Find where the given text appears and provide that cell's center as [x, y] coordinate. 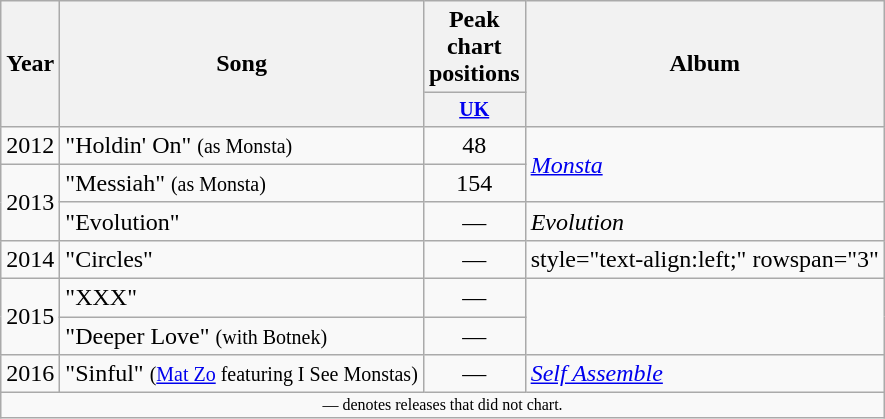
Year [30, 64]
UK [474, 110]
154 [474, 183]
style="text-align:left;" rowspan="3" [704, 259]
"Evolution" [242, 221]
— denotes releases that did not chart. [443, 405]
Monsta [704, 164]
48 [474, 145]
Self Assemble [704, 374]
2016 [30, 374]
"Deeper Love" (with Botnek) [242, 336]
"XXX" [242, 298]
Song [242, 64]
Album [704, 64]
"Circles" [242, 259]
Peak chart positions [474, 47]
2013 [30, 202]
2012 [30, 145]
2014 [30, 259]
Evolution [704, 221]
"Holdin' On" (as Monsta) [242, 145]
"Messiah" (as Monsta) [242, 183]
"Sinful" (Mat Zo featuring I See Monstas) [242, 374]
2015 [30, 317]
